Return [X, Y] of the center of cell containing provided text 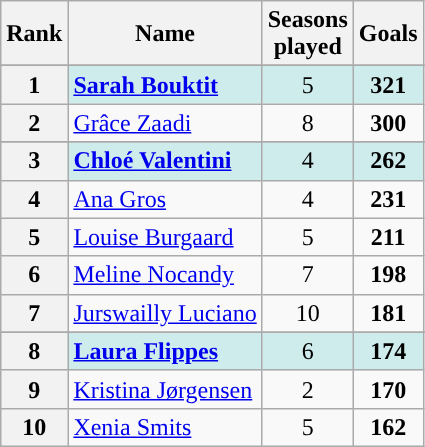
300 [388, 123]
262 [388, 161]
Grâce Zaadi [165, 123]
Meline Nocandy [165, 275]
9 [34, 389]
Louise Burgaard [165, 237]
Xenia Smits [165, 427]
Name [165, 34]
Kristina Jørgensen [165, 389]
Laura Flippes [165, 351]
Rank [34, 34]
174 [388, 351]
Chloé Valentini [165, 161]
3 [34, 161]
Goals [388, 34]
Seasonsplayed [308, 34]
Ana Gros [165, 199]
198 [388, 275]
321 [388, 85]
162 [388, 427]
231 [388, 199]
1 [34, 85]
Jurswailly Luciano [165, 313]
181 [388, 313]
170 [388, 389]
Sarah Bouktit [165, 85]
211 [388, 237]
